From the cell containing the given text, extract its center point as (x, y) coordinate. 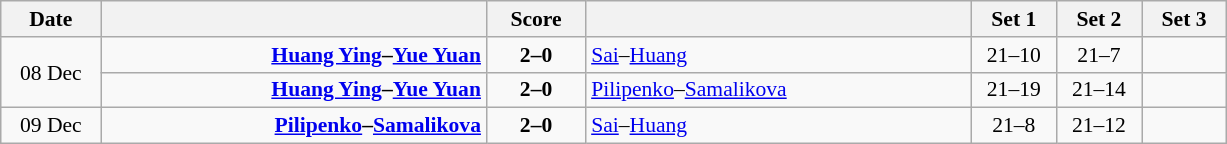
21–8 (1014, 126)
21–10 (1014, 55)
08 Dec (51, 72)
Score (536, 19)
Set 1 (1014, 19)
Set 2 (1098, 19)
21–7 (1098, 55)
21–12 (1098, 126)
Date (51, 19)
21–19 (1014, 90)
Set 3 (1184, 19)
09 Dec (51, 126)
21–14 (1098, 90)
